For the text-containing cell, return its midpoint in [X, Y] coordinate format. 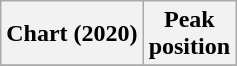
Peakposition [189, 34]
Chart (2020) [72, 34]
